Find where the given text appears and provide that cell's center as [x, y] coordinate. 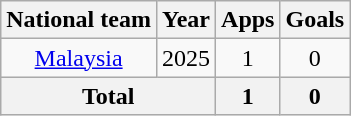
2025 [186, 58]
National team [79, 20]
Malaysia [79, 58]
Year [186, 20]
Total [108, 96]
Apps [248, 20]
Goals [315, 20]
